Detect which cell encompasses the target text, then output its [X, Y] center coordinate. 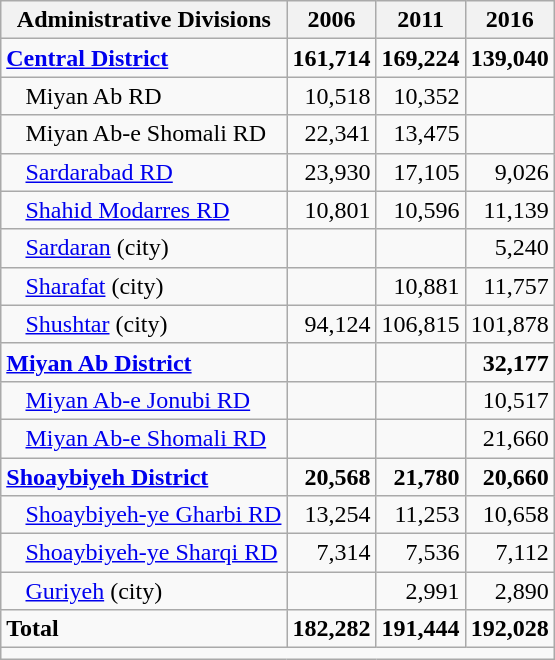
182,282 [332, 629]
192,028 [510, 629]
2016 [510, 20]
10,352 [420, 96]
11,757 [510, 286]
Administrative Divisions [144, 20]
101,878 [510, 324]
13,254 [332, 515]
Shahid Modarres RD [144, 210]
Shushtar (city) [144, 324]
22,341 [332, 134]
Guriyeh (city) [144, 591]
7,536 [420, 553]
21,780 [420, 477]
169,224 [420, 58]
2,991 [420, 591]
10,596 [420, 210]
Sardarabad RD [144, 172]
2,890 [510, 591]
11,139 [510, 210]
94,124 [332, 324]
2011 [420, 20]
11,253 [420, 515]
139,040 [510, 58]
5,240 [510, 248]
Miyan Ab District [144, 362]
191,444 [420, 629]
9,026 [510, 172]
13,475 [420, 134]
Sardaran (city) [144, 248]
21,660 [510, 438]
10,517 [510, 400]
2006 [332, 20]
20,660 [510, 477]
10,518 [332, 96]
7,314 [332, 553]
23,930 [332, 172]
Sharafat (city) [144, 286]
Total [144, 629]
Central District [144, 58]
161,714 [332, 58]
Miyan Ab-e Jonubi RD [144, 400]
17,105 [420, 172]
Miyan Ab RD [144, 96]
10,658 [510, 515]
7,112 [510, 553]
20,568 [332, 477]
106,815 [420, 324]
10,801 [332, 210]
Shoaybiyeh District [144, 477]
Shoaybiyeh-ye Gharbi RD [144, 515]
Shoaybiyeh-ye Sharqi RD [144, 553]
10,881 [420, 286]
32,177 [510, 362]
